Detect which cell encompasses the target text, then output its (X, Y) center coordinate. 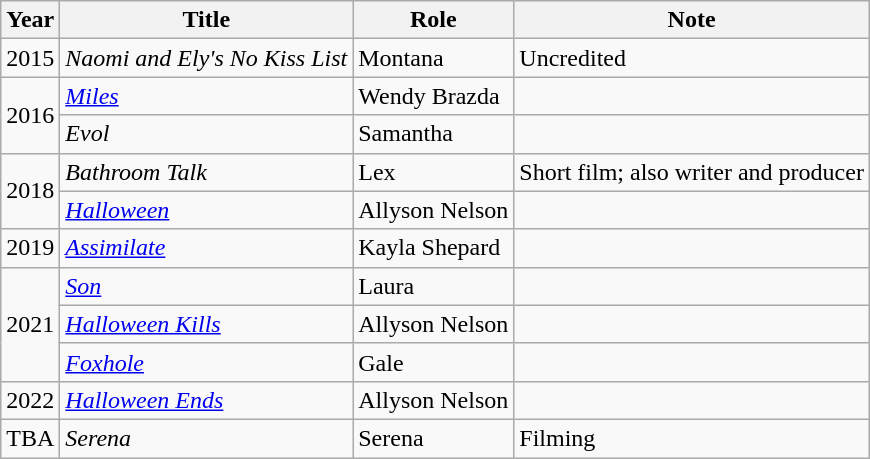
Kayla Shepard (434, 248)
2018 (30, 191)
Laura (434, 286)
Gale (434, 362)
Note (692, 20)
Lex (434, 172)
Foxhole (206, 362)
Miles (206, 96)
Halloween Kills (206, 324)
Title (206, 20)
Wendy Brazda (434, 96)
Bathroom Talk (206, 172)
2016 (30, 115)
Uncredited (692, 58)
Short film; also writer and producer (692, 172)
Halloween (206, 210)
Filming (692, 438)
Samantha (434, 134)
2021 (30, 324)
TBA (30, 438)
Year (30, 20)
Halloween Ends (206, 400)
Son (206, 286)
Assimilate (206, 248)
Naomi and Ely's No Kiss List (206, 58)
2019 (30, 248)
2015 (30, 58)
2022 (30, 400)
Evol (206, 134)
Role (434, 20)
Montana (434, 58)
